Provide the [X, Y] coordinate of the cell's center where the given text is located.  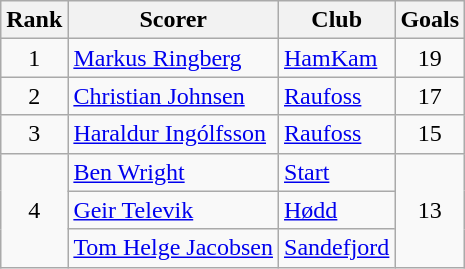
15 [430, 134]
Haraldur Ingólfsson [174, 134]
4 [34, 210]
17 [430, 96]
Rank [34, 20]
3 [34, 134]
13 [430, 210]
1 [34, 58]
Ben Wright [174, 172]
Goals [430, 20]
Tom Helge Jacobsen [174, 248]
Geir Televik [174, 210]
19 [430, 58]
Start [337, 172]
Sandefjord [337, 248]
HamKam [337, 58]
Scorer [174, 20]
Christian Johnsen [174, 96]
2 [34, 96]
Club [337, 20]
Hødd [337, 210]
Markus Ringberg [174, 58]
